Pinpoint the cell where the given text exists, returning its [X, Y] midpoint coordinate. 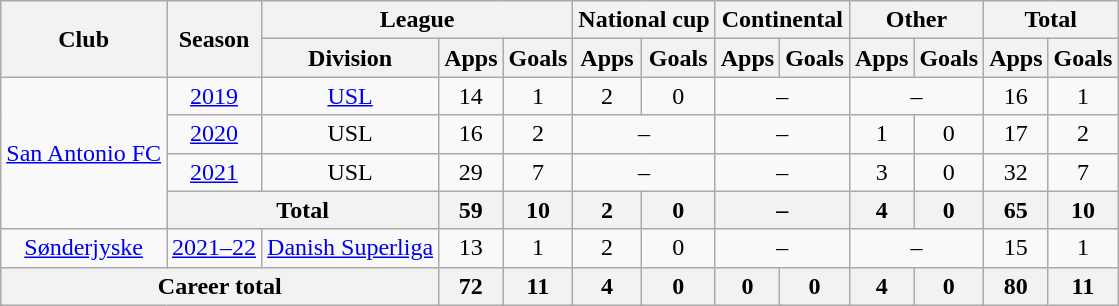
Career total [220, 286]
2021–22 [214, 248]
32 [1016, 172]
29 [471, 172]
65 [1016, 210]
Sønderjyske [84, 248]
72 [471, 286]
National cup [644, 20]
15 [1016, 248]
San Antonio FC [84, 153]
17 [1016, 134]
14 [471, 96]
2019 [214, 96]
Continental [782, 20]
Other [916, 20]
2021 [214, 172]
League [418, 20]
Club [84, 39]
Danish Superliga [350, 248]
80 [1016, 286]
3 [881, 172]
13 [471, 248]
Division [350, 58]
59 [471, 210]
Season [214, 39]
2020 [214, 134]
